For the text-containing cell, return its midpoint in [x, y] coordinate format. 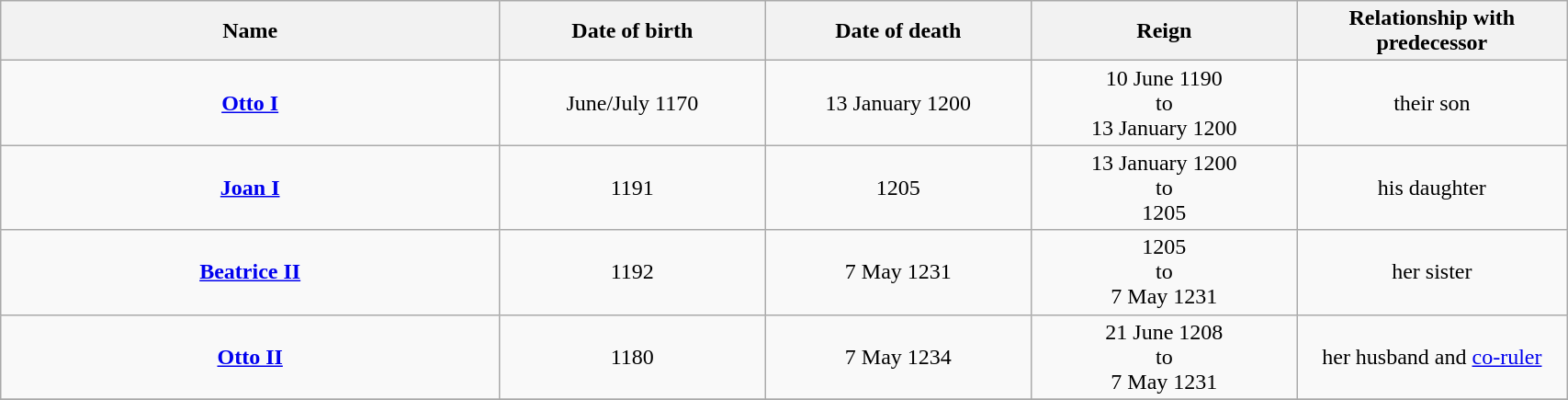
Beatrice II [250, 272]
Date of birth [633, 31]
21 June 1208to7 May 1231 [1165, 357]
13 January 1200 [898, 103]
their son [1432, 103]
7 May 1231 [898, 272]
Reign [1165, 31]
June/July 1170 [633, 103]
7 May 1234 [898, 357]
Joan I [250, 188]
Date of death [898, 31]
her sister [1432, 272]
1191 [633, 188]
1180 [633, 357]
Otto I [250, 103]
1205to7 May 1231 [1165, 272]
her husband and co-ruler [1432, 357]
10 June 1190to13 January 1200 [1165, 103]
1205 [898, 188]
Name [250, 31]
1192 [633, 272]
his daughter [1432, 188]
13 January 1200to1205 [1165, 188]
Relationship with predecessor [1432, 31]
Otto II [250, 357]
